Identify which cell holds the provided text, then report its [X, Y] central coordinate. 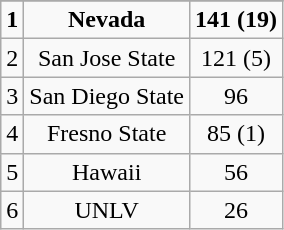
96 [236, 96]
121 (5) [236, 58]
26 [236, 210]
5 [12, 172]
4 [12, 134]
56 [236, 172]
San Jose State [107, 58]
6 [12, 210]
Nevada [107, 20]
2 [12, 58]
Fresno State [107, 134]
San Diego State [107, 96]
Hawaii [107, 172]
3 [12, 96]
85 (1) [236, 134]
1 [12, 20]
141 (19) [236, 20]
UNLV [107, 210]
